Return the (X, Y) coordinate for the center point of the cell that contains the specified text.  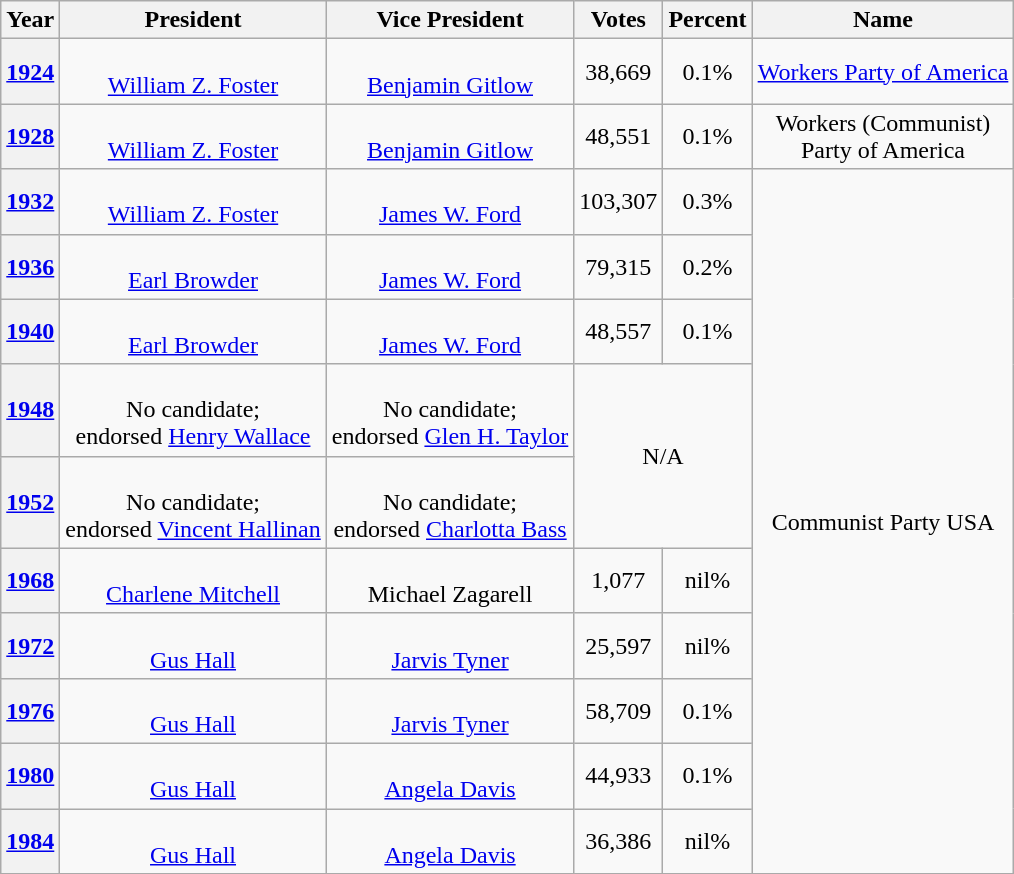
1932 (30, 202)
38,669 (618, 72)
36,386 (618, 840)
No candidate;endorsed Henry Wallace (193, 410)
48,551 (618, 136)
N/A (663, 456)
Year (30, 20)
1972 (30, 646)
1948 (30, 410)
103,307 (618, 202)
Workers Party of America (883, 72)
1928 (30, 136)
Percent (708, 20)
1984 (30, 840)
Workers (Communist)Party of America (883, 136)
No candidate;endorsed Vincent Hallinan (193, 502)
25,597 (618, 646)
48,557 (618, 332)
79,315 (618, 266)
Votes (618, 20)
Name (883, 20)
1952 (30, 502)
1968 (30, 580)
44,933 (618, 776)
Vice President (450, 20)
Communist Party USA (883, 522)
President (193, 20)
No candidate;endorsed Charlotta Bass (450, 502)
0.3% (708, 202)
No candidate;endorsed Glen H. Taylor (450, 410)
1,077 (618, 580)
58,709 (618, 710)
0.2% (708, 266)
1936 (30, 266)
1924 (30, 72)
1940 (30, 332)
1980 (30, 776)
Michael Zagarell (450, 580)
Charlene Mitchell (193, 580)
1976 (30, 710)
